Capture the cell that displays the provided text and extract its (x, y) central coordinate. 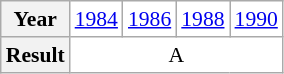
A (176, 55)
Result (36, 55)
1990 (256, 19)
Year (36, 19)
1988 (202, 19)
1986 (150, 19)
1984 (96, 19)
